Pinpoint the cell where the given text exists, returning its (X, Y) midpoint coordinate. 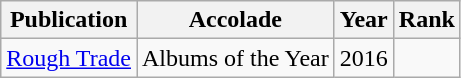
Accolade (235, 20)
Albums of the Year (235, 58)
Year (364, 20)
Publication (69, 20)
Rough Trade (69, 58)
2016 (364, 58)
Rank (426, 20)
